Determine the (X, Y) coordinate at the center of the cell enclosing the given text.  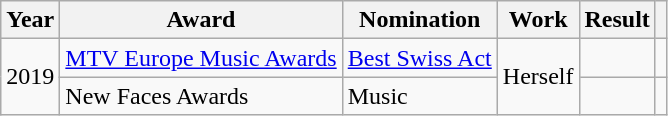
Best Swiss Act (420, 58)
Year (30, 20)
New Faces Awards (201, 96)
Herself (538, 77)
Nomination (420, 20)
Award (201, 20)
Work (538, 20)
MTV Europe Music Awards (201, 58)
Music (420, 96)
Result (617, 20)
2019 (30, 77)
